Find where the given text appears and provide that cell's center as [X, Y] coordinate. 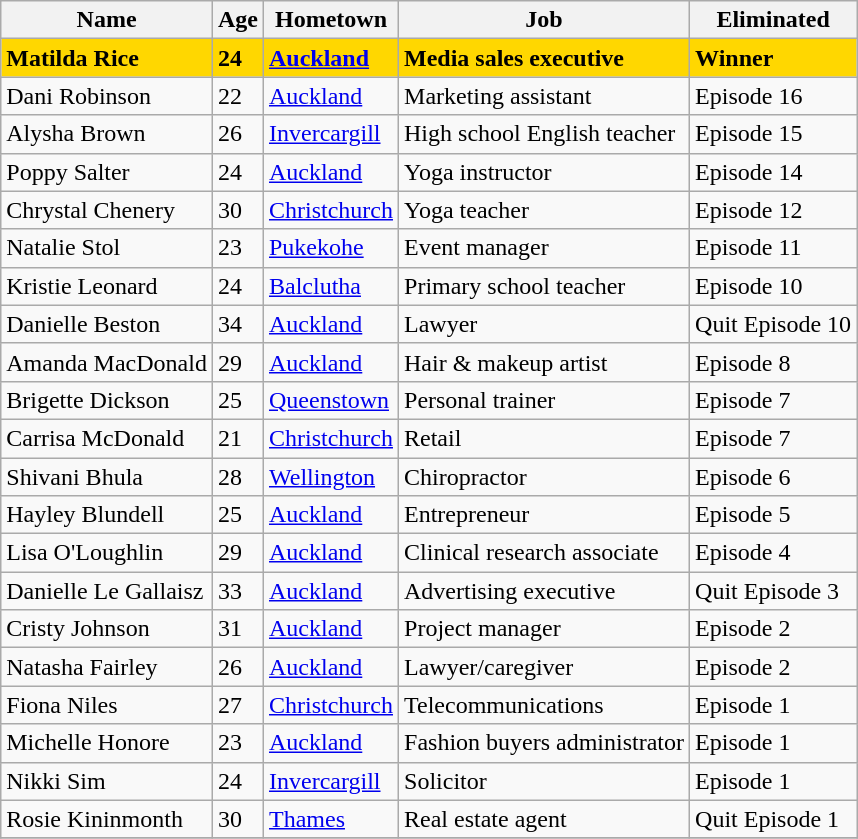
Episode 16 [774, 96]
33 [238, 591]
Advertising executive [544, 591]
Episode 15 [774, 134]
Project manager [544, 629]
Danielle Beston [107, 324]
27 [238, 705]
Yoga instructor [544, 172]
Episode 14 [774, 172]
Telecommunications [544, 705]
Episode 6 [774, 477]
Real estate agent [544, 819]
Hair & makeup artist [544, 362]
34 [238, 324]
Chrystal Chenery [107, 210]
21 [238, 438]
Episode 10 [774, 286]
Marketing assistant [544, 96]
Quit Episode 1 [774, 819]
Thames [330, 819]
Solicitor [544, 781]
Poppy Salter [107, 172]
Kristie Leonard [107, 286]
Danielle Le Gallaisz [107, 591]
Job [544, 20]
Rosie Kininmonth [107, 819]
Yoga teacher [544, 210]
Personal trainer [544, 400]
Shivani Bhula [107, 477]
Wellington [330, 477]
Cristy Johnson [107, 629]
Pukekohe [330, 248]
Age [238, 20]
Chiropractor [544, 477]
Queenstown [330, 400]
Episode 11 [774, 248]
Matilda Rice [107, 58]
28 [238, 477]
Fiona Niles [107, 705]
Lawyer [544, 324]
Michelle Honore [107, 743]
Clinical research associate [544, 553]
Name [107, 20]
High school English teacher [544, 134]
22 [238, 96]
Nikki Sim [107, 781]
Brigette Dickson [107, 400]
Quit Episode 3 [774, 591]
Dani Robinson [107, 96]
Fashion buyers administrator [544, 743]
Amanda MacDonald [107, 362]
Winner [774, 58]
Lisa O'Loughlin [107, 553]
Episode 5 [774, 515]
Alysha Brown [107, 134]
Lawyer/caregiver [544, 667]
Natalie Stol [107, 248]
Balclutha [330, 286]
Natasha Fairley [107, 667]
Hayley Blundell [107, 515]
31 [238, 629]
Retail [544, 438]
Primary school teacher [544, 286]
Carrisa McDonald [107, 438]
Episode 8 [774, 362]
Episode 12 [774, 210]
Quit Episode 10 [774, 324]
Hometown [330, 20]
Media sales executive [544, 58]
Event manager [544, 248]
Episode 4 [774, 553]
Entrepreneur [544, 515]
Eliminated [774, 20]
